From the cell containing the given text, extract its center point as (x, y) coordinate. 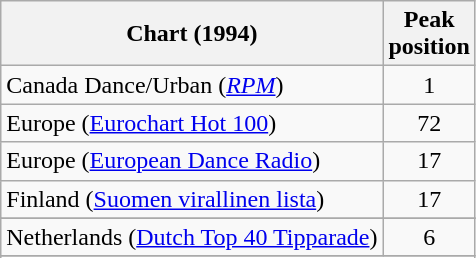
Chart (1994) (192, 34)
6 (429, 237)
72 (429, 123)
Europe (European Dance Radio) (192, 161)
Finland (Suomen virallinen lista) (192, 199)
Peakposition (429, 34)
1 (429, 85)
Europe (Eurochart Hot 100) (192, 123)
Canada Dance/Urban (RPM) (192, 85)
Netherlands (Dutch Top 40 Tipparade) (192, 237)
